Find where the given text appears and provide that cell's center as [x, y] coordinate. 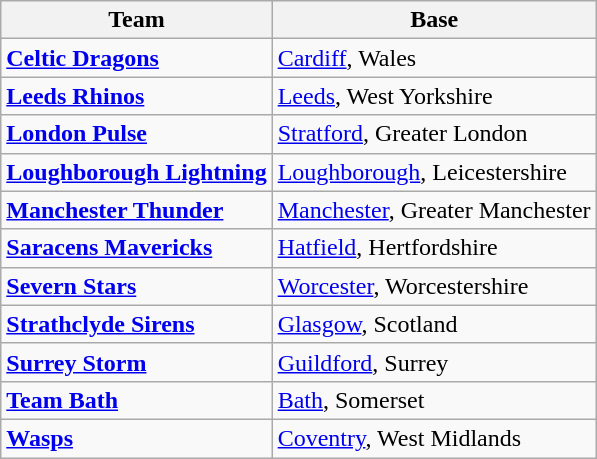
Team Bath [136, 400]
Loughborough, Leicestershire [434, 172]
Celtic Dragons [136, 58]
Strathclyde Sirens [136, 324]
Team [136, 20]
Cardiff, Wales [434, 58]
Wasps [136, 438]
Saracens Mavericks [136, 248]
Manchester Thunder [136, 210]
Base [434, 20]
Glasgow, Scotland [434, 324]
Leeds, West Yorkshire [434, 96]
Worcester, Worcestershire [434, 286]
Hatfield, Hertfordshire [434, 248]
Guildford, Surrey [434, 362]
Manchester, Greater Manchester [434, 210]
Bath, Somerset [434, 400]
Leeds Rhinos [136, 96]
Stratford, Greater London [434, 134]
London Pulse [136, 134]
Loughborough Lightning [136, 172]
Surrey Storm [136, 362]
Severn Stars [136, 286]
Coventry, West Midlands [434, 438]
